From the cell containing the given text, extract its center point as [x, y] coordinate. 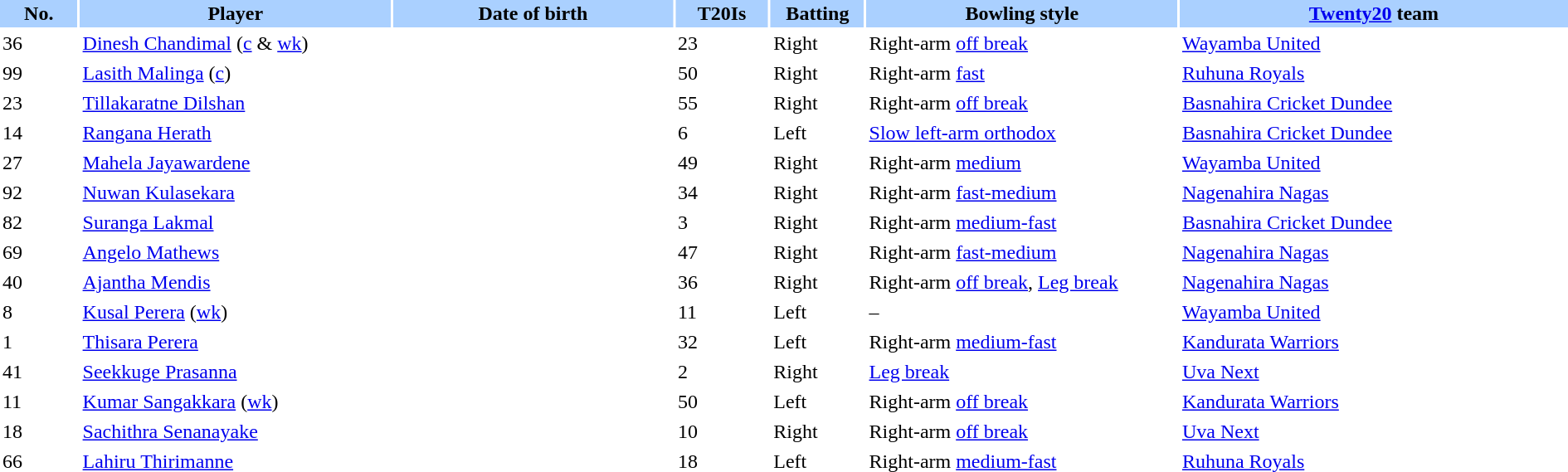
Kumar Sangakkara (wk) [236, 401]
2 [722, 372]
Right-arm fast [1022, 73]
Kusal Perera (wk) [236, 312]
14 [39, 133]
No. [39, 13]
3 [722, 222]
6 [722, 133]
Leg break [1022, 372]
Thisara Perera [236, 342]
T20Is [722, 13]
Slow left-arm orthodox [1022, 133]
Seekkuge Prasanna [236, 372]
Lasith Malinga (c) [236, 73]
Sachithra Senanayake [236, 431]
32 [722, 342]
34 [722, 192]
99 [39, 73]
Dinesh Chandimal (c & wk) [236, 43]
69 [39, 252]
1 [39, 342]
Twenty20 team [1374, 13]
Right-arm medium [1022, 163]
Nuwan Kulasekara [236, 192]
92 [39, 192]
40 [39, 282]
8 [39, 312]
18 [39, 431]
55 [722, 103]
Suranga Lakmal [236, 222]
Ajantha Mendis [236, 282]
– [1022, 312]
Tillakaratne Dilshan [236, 103]
Right-arm off break, Leg break [1022, 282]
Date of birth [533, 13]
Player [236, 13]
Angelo Mathews [236, 252]
49 [722, 163]
41 [39, 372]
10 [722, 431]
Bowling style [1022, 13]
82 [39, 222]
Ruhuna Royals [1374, 73]
Mahela Jayawardene [236, 163]
Batting [817, 13]
Rangana Herath [236, 133]
27 [39, 163]
47 [722, 252]
